Pinpoint the cell where the given text exists, returning its [x, y] midpoint coordinate. 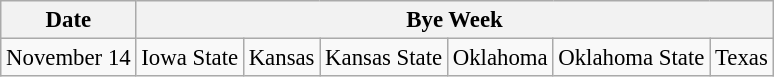
Bye Week [454, 20]
Kansas State [384, 58]
Oklahoma State [632, 58]
Date [68, 20]
Texas [742, 58]
Kansas [281, 58]
Iowa State [190, 58]
Oklahoma [500, 58]
November 14 [68, 58]
